Scan for the cell matching the given text and deliver its (X, Y) coordinate at center. 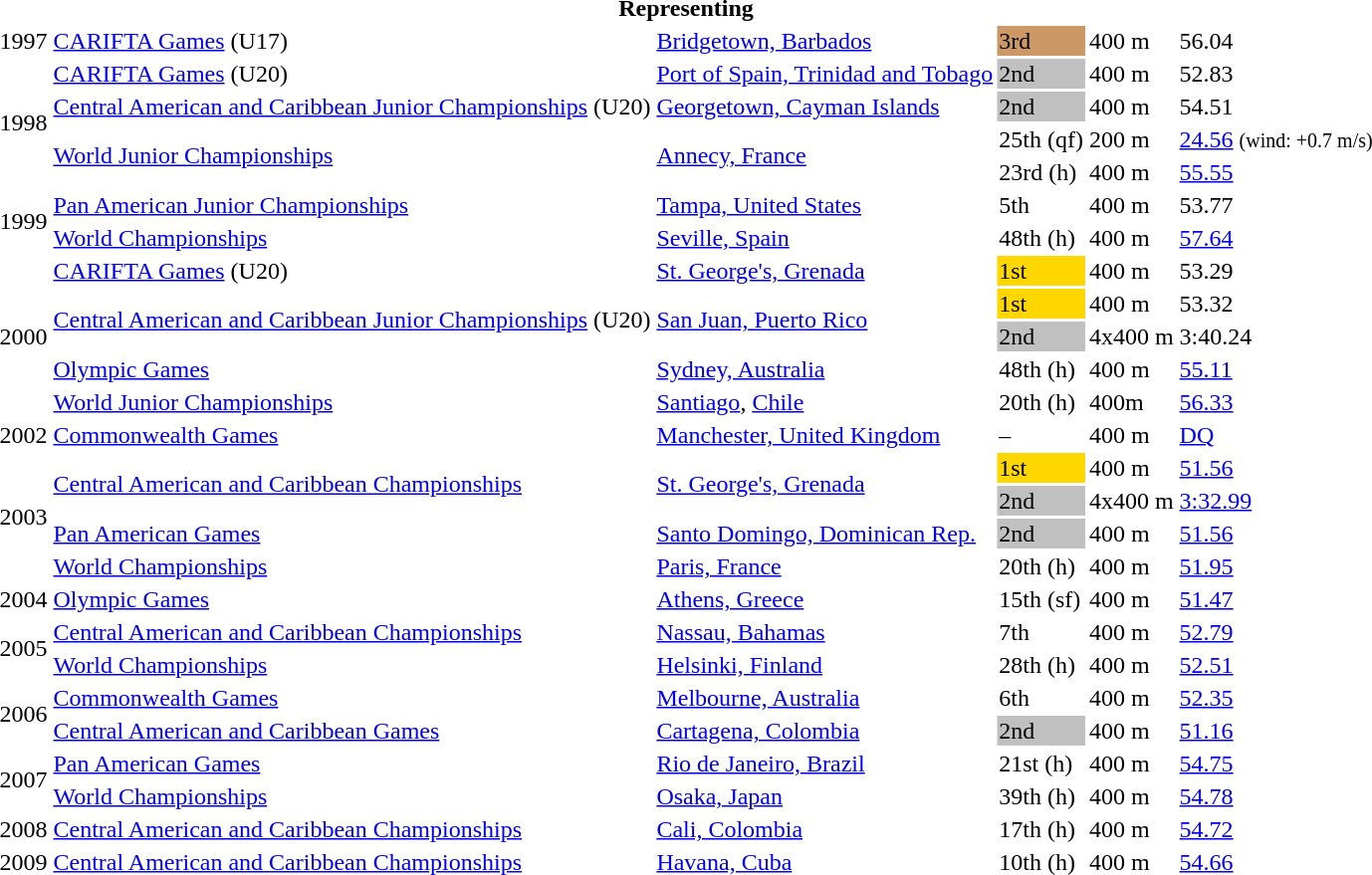
400m (1131, 402)
5th (1041, 205)
200 m (1131, 139)
Cali, Colombia (824, 829)
21st (h) (1041, 764)
23rd (h) (1041, 172)
Osaka, Japan (824, 796)
Santo Domingo, Dominican Rep. (824, 534)
Port of Spain, Trinidad and Tobago (824, 74)
Annecy, France (824, 155)
3rd (1041, 41)
25th (qf) (1041, 139)
Helsinki, Finland (824, 665)
Central American and Caribbean Games (352, 731)
San Juan, Puerto Rico (824, 321)
Cartagena, Colombia (824, 731)
Paris, France (824, 566)
Tampa, United States (824, 205)
Santiago, Chile (824, 402)
6th (1041, 698)
Sydney, Australia (824, 369)
28th (h) (1041, 665)
39th (h) (1041, 796)
7th (1041, 632)
Rio de Janeiro, Brazil (824, 764)
Melbourne, Australia (824, 698)
Manchester, United Kingdom (824, 435)
Georgetown, Cayman Islands (824, 107)
Seville, Spain (824, 238)
17th (h) (1041, 829)
CARIFTA Games (U17) (352, 41)
Bridgetown, Barbados (824, 41)
15th (sf) (1041, 599)
– (1041, 435)
Nassau, Bahamas (824, 632)
Athens, Greece (824, 599)
Pan American Junior Championships (352, 205)
